Capture the cell that displays the provided text and extract its (x, y) central coordinate. 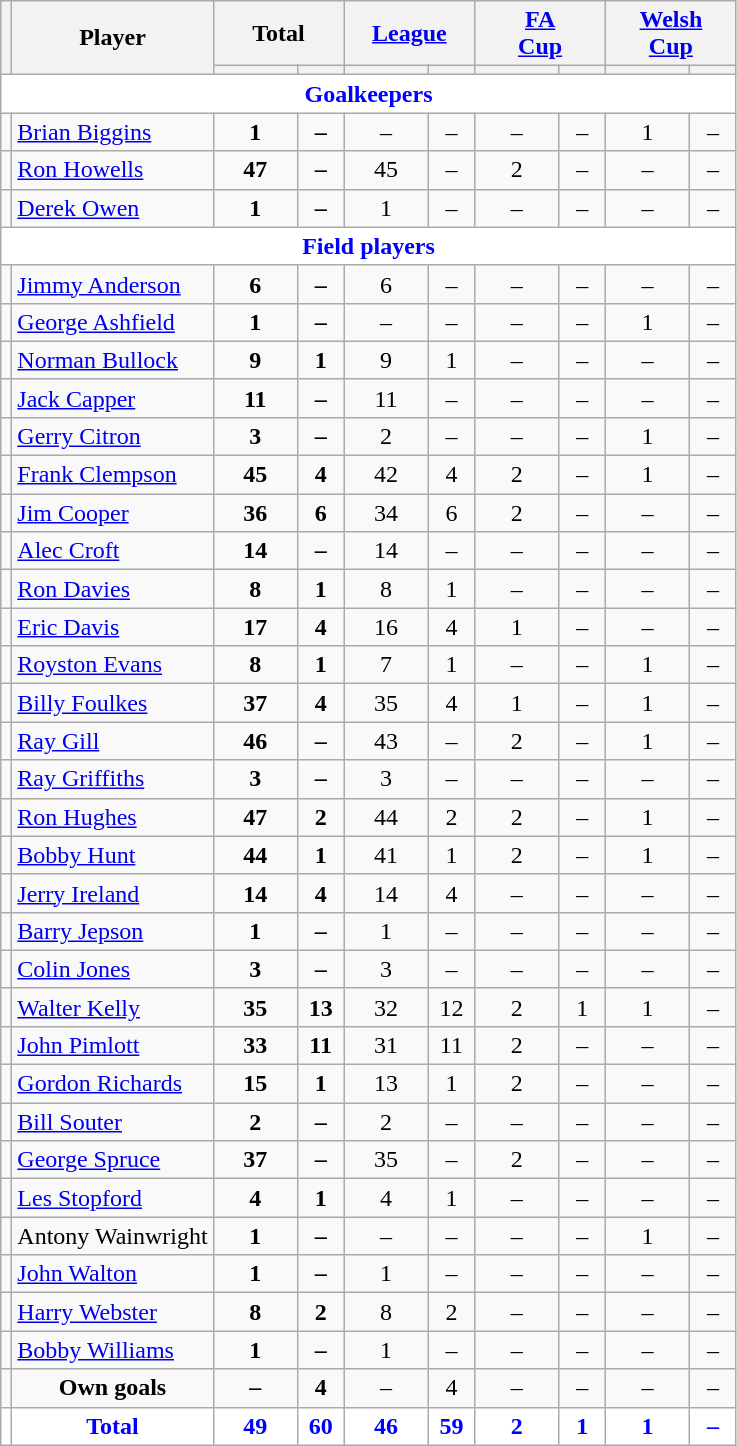
Goalkeepers (369, 94)
Gerry Citron (112, 437)
36 (255, 513)
League (410, 34)
32 (386, 1007)
Royston Evans (112, 665)
WelshCup (672, 34)
Bill Souter (112, 1122)
31 (386, 1046)
Barry Jepson (112, 931)
Alec Croft (112, 551)
Ron Howells (112, 170)
Own goals (112, 1388)
Brian Biggins (112, 132)
Ron Davies (112, 589)
John Walton (112, 1274)
43 (386, 741)
12 (452, 1007)
Harry Webster (112, 1312)
Antony Wainwright (112, 1236)
Player (112, 38)
33 (255, 1046)
Bobby Williams (112, 1350)
17 (255, 627)
Field players (369, 246)
7 (386, 665)
Jack Capper (112, 398)
42 (386, 475)
Bobby Hunt (112, 855)
Colin Jones (112, 969)
George Spruce (112, 1160)
Walter Kelly (112, 1007)
Ray Gill (112, 741)
49 (255, 1426)
Ron Hughes (112, 817)
Jim Cooper (112, 513)
John Pimlott (112, 1046)
Derek Owen (112, 208)
George Ashfield (112, 322)
FACup (540, 34)
Norman Bullock (112, 360)
Gordon Richards (112, 1084)
Frank Clempson (112, 475)
60 (320, 1426)
Billy Foulkes (112, 703)
15 (255, 1084)
Jerry Ireland (112, 893)
Jimmy Anderson (112, 284)
34 (386, 513)
59 (452, 1426)
16 (386, 627)
41 (386, 855)
Eric Davis (112, 627)
Les Stopford (112, 1198)
Ray Griffiths (112, 779)
